Pinpoint the cell where the given text exists, returning its (x, y) midpoint coordinate. 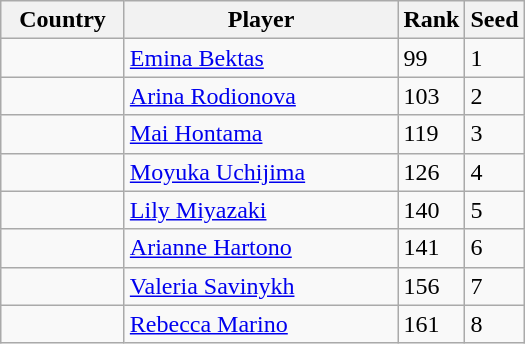
Rank (432, 20)
8 (494, 324)
5 (494, 210)
Rebecca Marino (261, 324)
1 (494, 58)
Player (261, 20)
Lily Miyazaki (261, 210)
Valeria Savinykh (261, 286)
3 (494, 134)
Moyuka Uchijima (261, 172)
Emina Bektas (261, 58)
119 (432, 134)
Arianne Hartono (261, 248)
7 (494, 286)
Arina Rodionova (261, 96)
140 (432, 210)
2 (494, 96)
156 (432, 286)
6 (494, 248)
161 (432, 324)
Mai Hontama (261, 134)
Country (63, 20)
99 (432, 58)
103 (432, 96)
4 (494, 172)
Seed (494, 20)
141 (432, 248)
126 (432, 172)
